Return (x, y) of the center of cell containing provided text 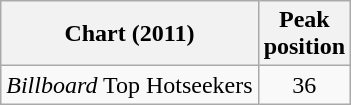
Billboard Top Hotseekers (130, 85)
36 (304, 85)
Peakposition (304, 34)
Chart (2011) (130, 34)
